Identify which cell holds the provided text, then report its (X, Y) central coordinate. 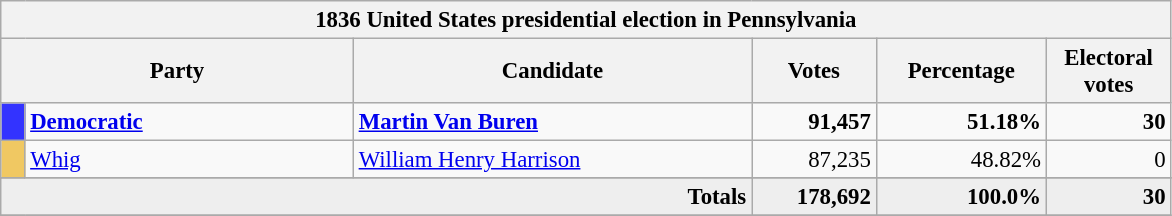
Whig (189, 160)
Electoral votes (1108, 72)
Percentage (961, 72)
Party (178, 72)
0 (1108, 160)
Candidate (552, 72)
178,692 (814, 197)
Votes (814, 72)
1836 United States presidential election in Pennsylvania (586, 20)
91,457 (814, 122)
Martin Van Buren (552, 122)
William Henry Harrison (552, 160)
48.82% (961, 160)
Totals (376, 197)
100.0% (961, 197)
87,235 (814, 160)
Democratic (189, 122)
51.18% (961, 122)
